Output the (X, Y) coordinate of the center of the cell containing the given text.  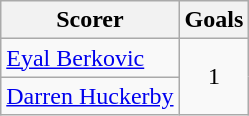
Eyal Berkovic (90, 58)
Darren Huckerby (90, 96)
Goals (214, 20)
Scorer (90, 20)
1 (214, 77)
